Return [x, y] of the center of cell containing provided text 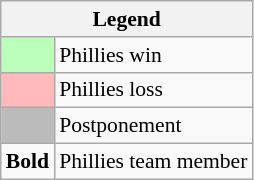
Postponement [153, 126]
Phillies team member [153, 162]
Phillies loss [153, 90]
Legend [127, 19]
Phillies win [153, 55]
Bold [28, 162]
